Scan for the cell matching the given text and deliver its (x, y) coordinate at center. 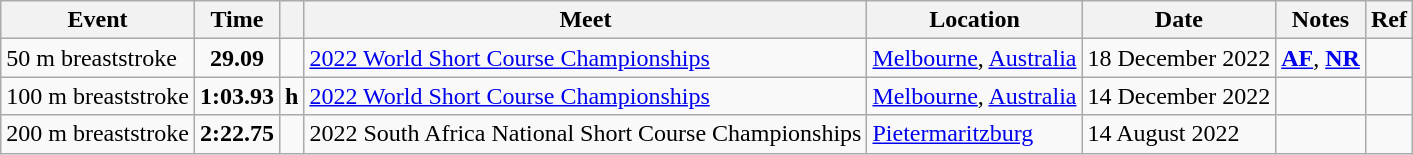
2022 South Africa National Short Course Championships (586, 134)
Time (236, 20)
AF, NR (1321, 58)
29.09 (236, 58)
14 December 2022 (1179, 96)
1:03.93 (236, 96)
200 m breaststroke (98, 134)
18 December 2022 (1179, 58)
Meet (586, 20)
100 m breaststroke (98, 96)
Event (98, 20)
14 August 2022 (1179, 134)
50 m breaststroke (98, 58)
2:22.75 (236, 134)
Ref (1388, 20)
h (291, 96)
Location (974, 20)
Date (1179, 20)
Pietermaritzburg (974, 134)
Notes (1321, 20)
